For the text-containing cell, return its midpoint in [x, y] coordinate format. 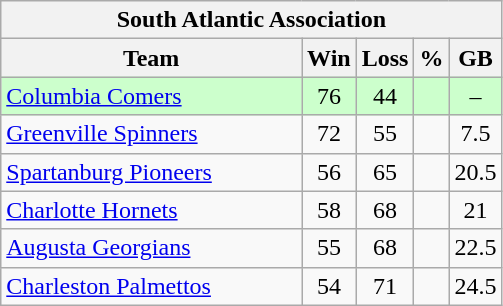
South Atlantic Association [252, 20]
Charlotte Hornets [152, 210]
Greenville Spinners [152, 134]
24.5 [476, 286]
Columbia Comers [152, 96]
Team [152, 58]
71 [385, 286]
22.5 [476, 248]
54 [330, 286]
7.5 [476, 134]
56 [330, 172]
Win [330, 58]
20.5 [476, 172]
% [432, 58]
44 [385, 96]
Loss [385, 58]
76 [330, 96]
65 [385, 172]
21 [476, 210]
Spartanburg Pioneers [152, 172]
58 [330, 210]
Augusta Georgians [152, 248]
72 [330, 134]
– [476, 96]
Charleston Palmettos [152, 286]
GB [476, 58]
